Determine the [X, Y] coordinate at the center of the cell enclosing the given text.  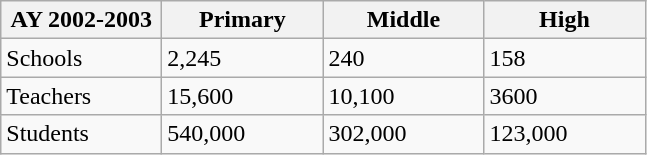
AY 2002-2003 [82, 20]
540,000 [242, 134]
2,245 [242, 58]
Primary [242, 20]
Teachers [82, 96]
15,600 [242, 96]
10,100 [404, 96]
123,000 [564, 134]
302,000 [404, 134]
158 [564, 58]
High [564, 20]
Schools [82, 58]
Students [82, 134]
Middle [404, 20]
3600 [564, 96]
240 [404, 58]
